Provide the (X, Y) coordinate of the cell's center where the given text is located.  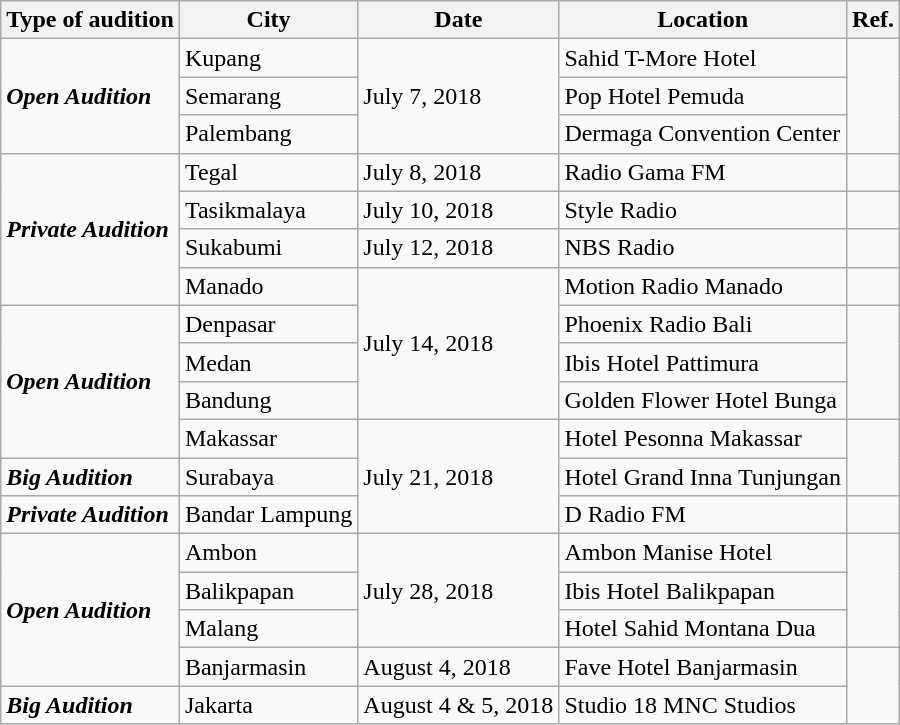
NBS Radio (703, 248)
July 21, 2018 (458, 476)
Tasikmalaya (268, 210)
Type of audition (90, 20)
Ibis Hotel Pattimura (703, 362)
Makassar (268, 438)
Style Radio (703, 210)
Radio Gama FM (703, 172)
Jakarta (268, 705)
Pop Hotel Pemuda (703, 96)
Banjarmasin (268, 667)
Hotel Grand Inna Tunjungan (703, 477)
August 4 & 5, 2018 (458, 705)
July 12, 2018 (458, 248)
Motion Radio Manado (703, 286)
Location (703, 20)
Balikpapan (268, 591)
Palembang (268, 134)
Golden Flower Hotel Bunga (703, 400)
Hotel Pesonna Makassar (703, 438)
Sahid T-More Hotel (703, 58)
Manado (268, 286)
Medan (268, 362)
July 28, 2018 (458, 591)
Kupang (268, 58)
Hotel Sahid Montana Dua (703, 629)
Studio 18 MNC Studios (703, 705)
Bandung (268, 400)
Denpasar (268, 324)
Phoenix Radio Bali (703, 324)
Bandar Lampung (268, 515)
D Radio FM (703, 515)
Sukabumi (268, 248)
Tegal (268, 172)
Date (458, 20)
July 10, 2018 (458, 210)
Surabaya (268, 477)
Ambon Manise Hotel (703, 553)
July 7, 2018 (458, 96)
July 14, 2018 (458, 343)
Ambon (268, 553)
City (268, 20)
Malang (268, 629)
August 4, 2018 (458, 667)
Ibis Hotel Balikpapan (703, 591)
July 8, 2018 (458, 172)
Semarang (268, 96)
Fave Hotel Banjarmasin (703, 667)
Dermaga Convention Center (703, 134)
Ref. (874, 20)
